Determine the [x, y] coordinate at the center of the cell enclosing the given text.  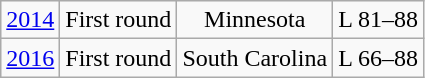
L 66–88 [378, 58]
Minnesota [255, 20]
2016 [30, 58]
2014 [30, 20]
South Carolina [255, 58]
L 81–88 [378, 20]
